Return [X, Y] of the center of cell containing provided text 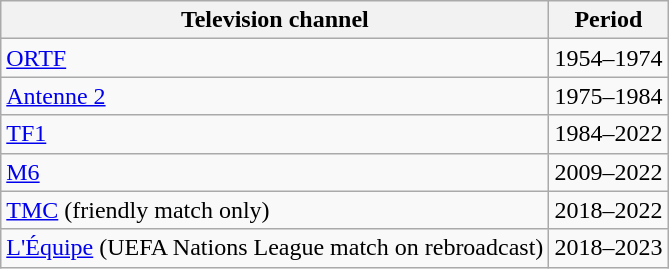
ORTF [275, 58]
2009–2022 [608, 172]
2018–2023 [608, 248]
Television channel [275, 20]
Antenne 2 [275, 96]
1954–1974 [608, 58]
Period [608, 20]
1975–1984 [608, 96]
TMC (friendly match only) [275, 210]
M6 [275, 172]
L'Équipe (UEFA Nations League match on rebroadcast) [275, 248]
1984–2022 [608, 134]
2018–2022 [608, 210]
TF1 [275, 134]
